Locate the cell with the specified text and output its (x, y) center coordinate. 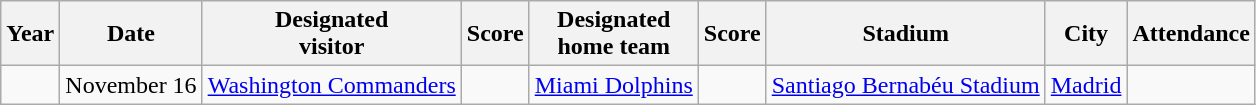
Stadium (906, 34)
Attendance (1191, 34)
Year (30, 34)
Miami Dolphins (614, 85)
Madrid (1086, 85)
Washington Commanders (332, 85)
City (1086, 34)
Date (131, 34)
Designatedhome team (614, 34)
Designatedvisitor (332, 34)
November 16 (131, 85)
Santiago Bernabéu Stadium (906, 85)
